Capture the cell that displays the provided text and extract its [x, y] central coordinate. 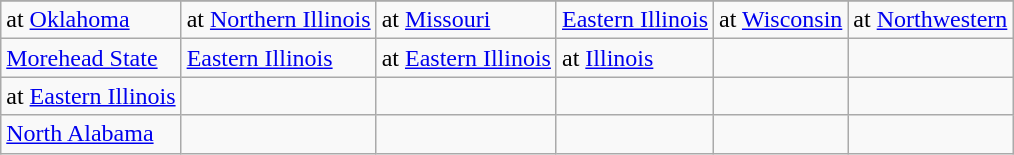
at Northwestern [930, 20]
at Northern Illinois [278, 20]
Morehead State [91, 58]
at Oklahoma [91, 20]
at Missouri [466, 20]
at Illinois [634, 58]
North Alabama [91, 134]
at Wisconsin [781, 20]
